Capture the cell that displays the provided text and extract its (X, Y) central coordinate. 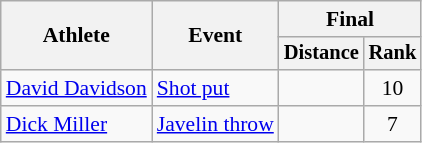
Event (216, 36)
10 (393, 88)
Athlete (76, 36)
David Davidson (76, 88)
Distance (322, 54)
7 (393, 124)
Shot put (216, 88)
Final (350, 19)
Rank (393, 54)
Dick Miller (76, 124)
Javelin throw (216, 124)
